From the cell containing the given text, extract its center point as [X, Y] coordinate. 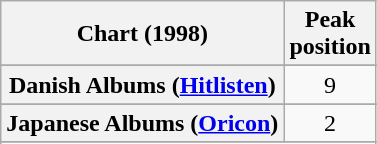
Japanese Albums (Oricon) [142, 123]
Peakposition [330, 34]
Danish Albums (Hitlisten) [142, 85]
2 [330, 123]
9 [330, 85]
Chart (1998) [142, 34]
